Pinpoint the cell where the given text exists, returning its [x, y] midpoint coordinate. 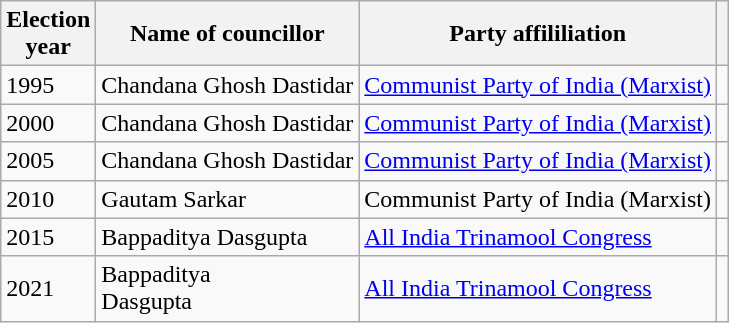
Name of councillor [228, 34]
2021 [48, 288]
2010 [48, 199]
Bappaditya Dasgupta [228, 237]
Election year [48, 34]
2005 [48, 161]
2000 [48, 123]
Party affililiation [538, 34]
Gautam Sarkar [228, 199]
2015 [48, 237]
1995 [48, 85]
BappadityaDasgupta [228, 288]
